Pinpoint the cell where the given text exists, returning its [x, y] midpoint coordinate. 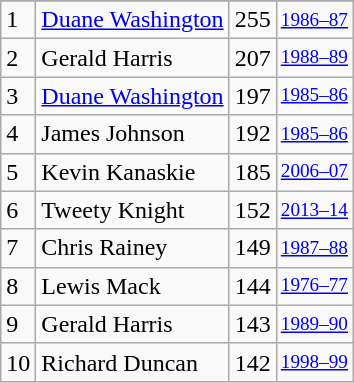
9 [18, 324]
10 [18, 362]
152 [252, 210]
1998–99 [314, 362]
149 [252, 248]
2 [18, 58]
5 [18, 172]
255 [252, 20]
1987–88 [314, 248]
3 [18, 96]
James Johnson [132, 134]
6 [18, 210]
185 [252, 172]
144 [252, 286]
Chris Rainey [132, 248]
Lewis Mack [132, 286]
1989–90 [314, 324]
Kevin Kanaskie [132, 172]
1 [18, 20]
1976–77 [314, 286]
1988–89 [314, 58]
8 [18, 286]
207 [252, 58]
197 [252, 96]
143 [252, 324]
7 [18, 248]
192 [252, 134]
Tweety Knight [132, 210]
142 [252, 362]
4 [18, 134]
2006–07 [314, 172]
1986–87 [314, 20]
2013–14 [314, 210]
Richard Duncan [132, 362]
